For the text-containing cell, return its midpoint in [x, y] coordinate format. 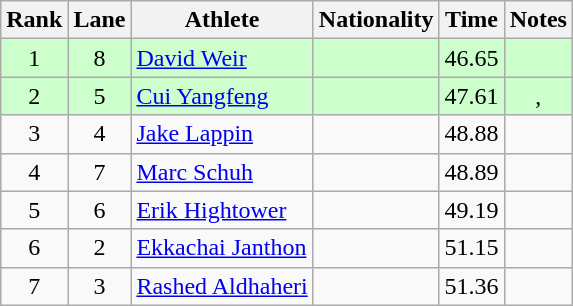
Notes [538, 20]
Rashed Aldhaheri [222, 286]
Nationality [376, 20]
Rank [34, 20]
48.89 [472, 172]
51.15 [472, 248]
Erik Hightower [222, 210]
49.19 [472, 210]
Lane [100, 20]
David Weir [222, 58]
Jake Lappin [222, 134]
Cui Yangfeng [222, 96]
47.61 [472, 96]
Time [472, 20]
51.36 [472, 286]
46.65 [472, 58]
, [538, 96]
48.88 [472, 134]
1 [34, 58]
8 [100, 58]
Ekkachai Janthon [222, 248]
Marc Schuh [222, 172]
Athlete [222, 20]
